Provide the [X, Y] coordinate of the cell's center where the given text is located.  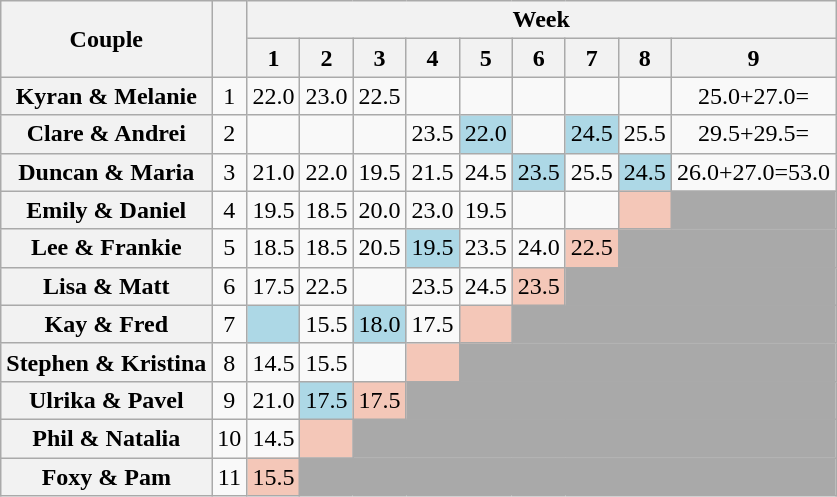
Phil & Natalia [106, 438]
24.0 [538, 248]
11 [230, 477]
20.0 [380, 210]
Stephen & Kristina [106, 362]
Foxy & Pam [106, 477]
18.0 [380, 324]
21.5 [432, 172]
26.0+27.0=53.0 [753, 172]
Clare & Andrei [106, 134]
Duncan & Maria [106, 172]
Kay & Fred [106, 324]
Lisa & Matt [106, 286]
20.5 [380, 248]
Ulrika & Pavel [106, 400]
29.5+29.5= [753, 134]
Lee & Frankie [106, 248]
Kyran & Melanie [106, 96]
Couple [106, 39]
25.0+27.0= [753, 96]
Emily & Daniel [106, 210]
Week [542, 20]
10 [230, 438]
